Return [X, Y] of the center of cell containing provided text 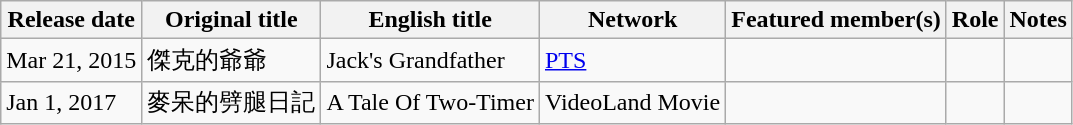
Mar 21, 2015 [72, 60]
English title [430, 20]
麥呆的劈腿日記 [232, 102]
Original title [232, 20]
Jack's Grandfather [430, 60]
傑克的爺爺 [232, 60]
Release date [72, 20]
Notes [1038, 20]
A Tale Of Two-Timer [430, 102]
PTS [632, 60]
Role [975, 20]
Jan 1, 2017 [72, 102]
Network [632, 20]
Featured member(s) [836, 20]
VideoLand Movie [632, 102]
